Detect which cell encompasses the target text, then output its (X, Y) center coordinate. 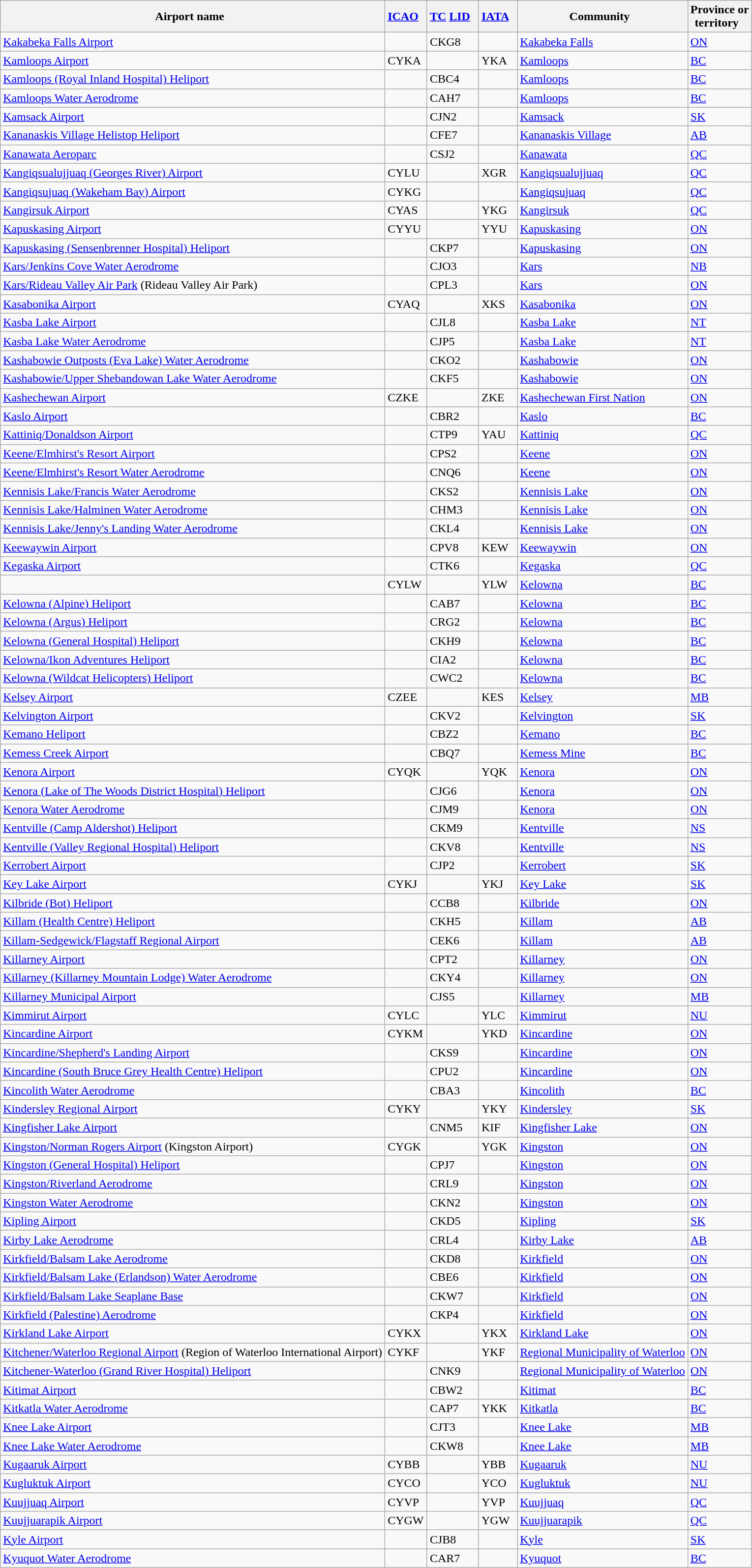
CKG8 (452, 42)
CAP7 (452, 1408)
XKS (498, 304)
Kemano (603, 734)
YKY (498, 1109)
CYKA (406, 60)
CKS2 (452, 491)
Killarney Municipal Airport (193, 996)
CRL9 (452, 1184)
CKV2 (452, 716)
Kelsey Airport (193, 697)
Kelowna (General Hospital) Heliport (193, 641)
CAH7 (452, 98)
ICAO (406, 17)
CYYU (406, 229)
IATA (498, 17)
YLC (498, 1015)
Kapuskasing (Sensenbrenner Hospital) Heliport (193, 247)
CKP7 (452, 247)
Kelvington Airport (193, 716)
YQK (498, 772)
Kingston/Riverland Aerodrome (193, 1184)
CYAQ (406, 304)
Kirkfield/Balsam Lake Seaplane Base (193, 1296)
CKP4 (452, 1315)
CPU2 (452, 1071)
Kingston Water Aerodrome (193, 1203)
YKF (498, 1352)
CJP2 (452, 866)
CYKX (406, 1333)
CKM9 (452, 828)
YKX (498, 1333)
Kennisis Lake/Jenny's Landing Water Aerodrome (193, 528)
Kasba Lake Water Aerodrome (193, 341)
Kelowna (Argus) Heliport (193, 622)
YYU (498, 229)
CYLW (406, 585)
Kapuskasing Airport (193, 229)
Kanawata Aeroparc (193, 154)
CYGW (406, 1521)
CZKE (406, 397)
Kyuquot (603, 1558)
CBW2 (452, 1389)
Kamsack (603, 117)
CPL3 (452, 285)
YGK (498, 1146)
CTP9 (452, 435)
Kangirsuk (603, 210)
Kyle Airport (193, 1539)
Kerrobert (603, 866)
CBR2 (452, 416)
Kelsey (603, 697)
ZKE (498, 397)
KEW (498, 547)
CKY4 (452, 978)
Kamsack Airport (193, 117)
CYLU (406, 173)
CYLC (406, 1015)
CFE7 (452, 135)
Kananaskis Village Helistop Heliport (193, 135)
CWC2 (452, 678)
Kugaaruk (603, 1465)
Kincolith (603, 1090)
Key Lake Airport (193, 884)
CJT3 (452, 1427)
Kangiqsualujjuaq (Georges River) Airport (193, 173)
Killarney Airport (193, 959)
Kingston (General Hospital) Heliport (193, 1165)
CKS9 (452, 1053)
CJG6 (452, 790)
Kyle (603, 1539)
YBB (498, 1465)
CKN2 (452, 1203)
CYAS (406, 210)
Kingfisher Lake (603, 1127)
Kugaaruk Airport (193, 1465)
Kemess Creek Airport (193, 753)
Kakabeka Falls (603, 42)
CYKY (406, 1109)
CNK9 (452, 1371)
YGW (498, 1521)
CBE6 (452, 1277)
Kakabeka Falls Airport (193, 42)
Kars/Jenkins Cove Water Aerodrome (193, 267)
CAR7 (452, 1558)
Kilbride (Bot) Heliport (193, 903)
CKD5 (452, 1221)
CKF5 (452, 379)
Kirkfield/Balsam Lake Aerodrome (193, 1259)
Kingston/Norman Rogers Airport (Kingston Airport) (193, 1146)
Kirkland Lake Airport (193, 1333)
CBZ2 (452, 734)
Knee Lake Airport (193, 1427)
Kangiqsujuaq (Wakeham Bay) Airport (193, 191)
Kenora Airport (193, 772)
Kasba Lake Airport (193, 323)
CHM3 (452, 510)
CKD8 (452, 1259)
CYGK (406, 1146)
Kimmirut Airport (193, 1015)
Kennisis Lake/Halminen Water Aerodrome (193, 510)
CAB7 (452, 603)
Kashabowie Outposts (Eva Lake) Water Aerodrome (193, 360)
YKJ (498, 884)
CYKM (406, 1034)
Kugluktuk Airport (193, 1483)
CNQ6 (452, 472)
CBA3 (452, 1090)
CRL4 (452, 1240)
Killam-Sedgewick/Flagstaff Regional Airport (193, 940)
Kananaskis Village (603, 135)
Kingfisher Lake Airport (193, 1127)
Kirkfield (Palestine) Aerodrome (193, 1315)
Kamloops Water Aerodrome (193, 98)
Kashabowie/Upper Shebandowan Lake Water Aerodrome (193, 379)
CKW8 (452, 1446)
Kennisis Lake/Francis Water Aerodrome (193, 491)
Kitkatla (603, 1408)
Kelowna (Alpine) Heliport (193, 603)
YLW (498, 585)
Kincardine Airport (193, 1034)
Kimmirut (603, 1015)
CPV8 (452, 547)
CJN2 (452, 117)
Kasabonika (603, 304)
YVP (498, 1502)
CYCO (406, 1483)
CKL4 (452, 528)
CKO2 (452, 360)
Kyuquot Water Aerodrome (193, 1558)
CKH5 (452, 922)
Kipling (603, 1221)
Kincardine (South Bruce Grey Health Centre) Heliport (193, 1071)
Kamloops Airport (193, 60)
CEK6 (452, 940)
Province orterritory (720, 17)
KIF (498, 1127)
CIA2 (452, 660)
CKH9 (452, 641)
Kamloops (Royal Inland Hospital) Heliport (193, 79)
Kuujjuarapik Airport (193, 1521)
Killam (Health Centre) Heliport (193, 922)
Kashechewan First Nation (603, 397)
Kangiqsujuaq (603, 191)
XGR (498, 173)
CRG2 (452, 622)
Kincardine/Shepherd's Landing Airport (193, 1053)
Keene/Elmhirst's Resort Water Aerodrome (193, 472)
CNM5 (452, 1127)
Keewaywin (603, 547)
Kirby Lake (603, 1240)
YKK (498, 1408)
Kenora (Lake of The Woods District Hospital) Heliport (193, 790)
Kitchener/Waterloo Regional Airport (Region of Waterloo International Airport) (193, 1352)
Kerrobert Airport (193, 866)
Kindersley (603, 1109)
CBQ7 (452, 753)
Kaslo Airport (193, 416)
CJO3 (452, 267)
Kuujjuaq Airport (193, 1502)
Kegaska Airport (193, 566)
TC LID (452, 17)
CYKF (406, 1352)
Kilbride (603, 903)
CSJ2 (452, 154)
Kuujjuarapik (603, 1521)
Kaslo (603, 416)
CPJ7 (452, 1165)
CPS2 (452, 453)
CJM9 (452, 809)
Kitimat (603, 1389)
Kugluktuk (603, 1483)
Kipling Airport (193, 1221)
CCB8 (452, 903)
Kuujjuaq (603, 1502)
CPT2 (452, 959)
Kelowna (Wildcat Helicopters) Heliport (193, 678)
NB (720, 267)
CKW7 (452, 1296)
YKD (498, 1034)
CJP5 (452, 341)
Kemess Mine (603, 753)
CYKG (406, 191)
Kangirsuk Airport (193, 210)
CZEE (406, 697)
Kegaska (603, 566)
Kemano Heliport (193, 734)
Kirkfield/Balsam Lake (Erlandson) Water Aerodrome (193, 1277)
Keene/Elmhirst's Resort Airport (193, 453)
Community (603, 17)
CJB8 (452, 1539)
Keewaywin Airport (193, 547)
YCO (498, 1483)
YKG (498, 210)
CTK6 (452, 566)
Kelvington (603, 716)
CYQK (406, 772)
Kindersley Regional Airport (193, 1109)
Killarney (Killarney Mountain Lodge) Water Aerodrome (193, 978)
Key Lake (603, 884)
Kattiniq/Donaldson Airport (193, 435)
Kattiniq (603, 435)
Airport name (193, 17)
CYBB (406, 1465)
Kashechewan Airport (193, 397)
Kentville (Camp Aldershot) Heliport (193, 828)
KES (498, 697)
Kanawata (603, 154)
Kitchener-Waterloo (Grand River Hospital) Heliport (193, 1371)
Kars/Rideau Valley Air Park (Rideau Valley Air Park) (193, 285)
Kirkland Lake (603, 1333)
Kitimat Airport (193, 1389)
Knee Lake Water Aerodrome (193, 1446)
Kentville (Valley Regional Hospital) Heliport (193, 846)
CBC4 (452, 79)
CJS5 (452, 996)
CYKJ (406, 884)
Kasabonika Airport (193, 304)
CJL8 (452, 323)
Kenora Water Aerodrome (193, 809)
CKV8 (452, 846)
Kelowna/Ikon Adventures Heliport (193, 660)
Kincolith Water Aerodrome (193, 1090)
Kitkatla Water Aerodrome (193, 1408)
CYVP (406, 1502)
Kangiqsualujjuaq (603, 173)
Kirby Lake Aerodrome (193, 1240)
YKA (498, 60)
YAU (498, 435)
